Determine the [X, Y] coordinate at the center of the cell enclosing the given text.  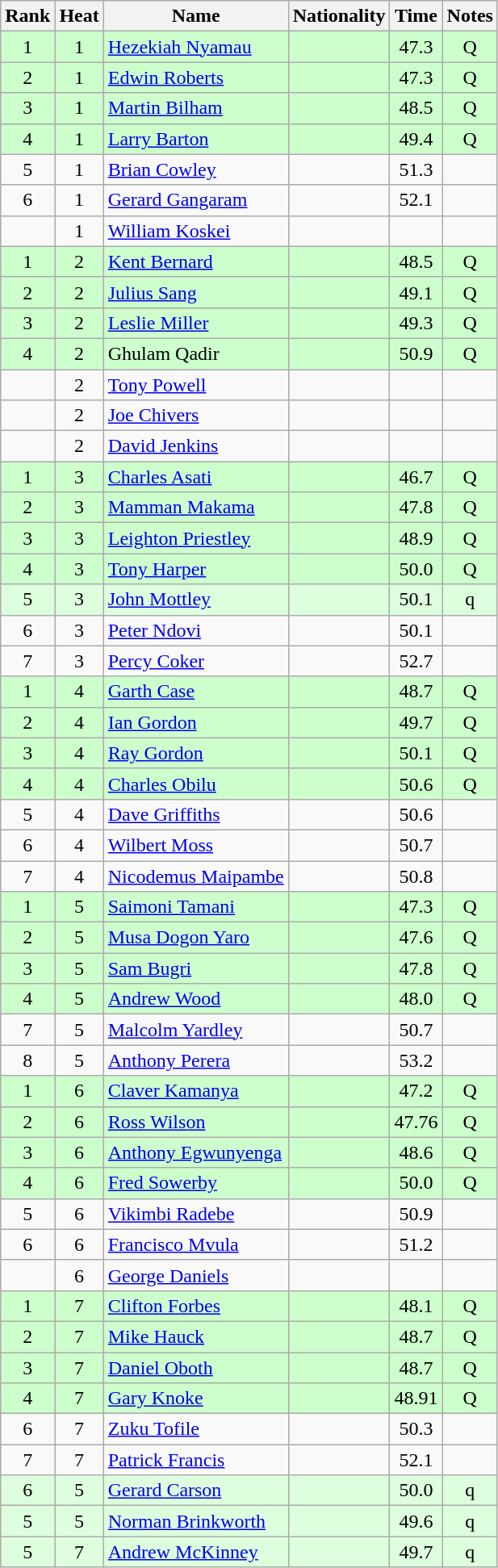
Brian Cowley [195, 169]
Kent Bernard [195, 261]
48.6 [416, 1152]
Musa Dogon Yaro [195, 938]
John Mottley [195, 600]
Tony Harper [195, 569]
Edwin Roberts [195, 77]
Name [195, 16]
Andrew Wood [195, 999]
Hezekiah Nyamau [195, 47]
George Daniels [195, 1275]
Ray Gordon [195, 753]
Dave Griffiths [195, 814]
Gary Knoke [195, 1399]
48.1 [416, 1306]
Andrew McKinney [195, 1552]
53.2 [416, 1060]
Joe Chivers [195, 416]
47.6 [416, 938]
Sam Bugri [195, 968]
Garth Case [195, 692]
Saimoni Tamani [195, 907]
8 [27, 1060]
52.7 [416, 661]
Clifton Forbes [195, 1306]
Fred Sowerby [195, 1183]
Ian Gordon [195, 722]
Wilbert Moss [195, 845]
Norman Brinkworth [195, 1521]
Francisco Mvula [195, 1244]
Leslie Miller [195, 323]
48.9 [416, 538]
Leighton Priestley [195, 538]
49.3 [416, 323]
Anthony Egwunyenga [195, 1152]
Time [416, 16]
Charles Asati [195, 477]
51.3 [416, 169]
Charles Obilu [195, 784]
Heat [79, 16]
50.3 [416, 1429]
Claver Kamanya [195, 1091]
Tony Powell [195, 385]
Peter Ndovi [195, 630]
Mamman Makama [195, 508]
Vikimbi Radebe [195, 1214]
David Jenkins [195, 446]
Nationality [339, 16]
Daniel Oboth [195, 1368]
Ross Wilson [195, 1122]
Rank [27, 16]
Nicodemus Maipambe [195, 876]
47.76 [416, 1122]
46.7 [416, 477]
Percy Coker [195, 661]
48.91 [416, 1399]
Gerard Gangaram [195, 200]
Notes [470, 16]
Mike Hauck [195, 1336]
49.1 [416, 292]
Julius Sang [195, 292]
49.4 [416, 139]
Gerard Carson [195, 1491]
Ghulam Qadir [195, 353]
48.0 [416, 999]
49.6 [416, 1521]
William Koskei [195, 231]
Malcolm Yardley [195, 1030]
Martin Bilham [195, 108]
Patrick Francis [195, 1460]
50.8 [416, 876]
Larry Barton [195, 139]
47.2 [416, 1091]
Zuku Tofile [195, 1429]
51.2 [416, 1244]
Anthony Perera [195, 1060]
